Output the [X, Y] coordinate of the center of the cell containing the given text.  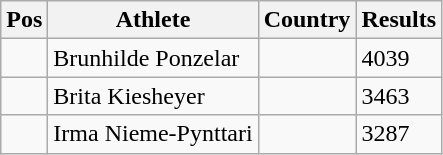
3463 [399, 96]
Results [399, 20]
Pos [24, 20]
Country [307, 20]
Athlete [153, 20]
Irma Nieme-Pynttari [153, 134]
3287 [399, 134]
4039 [399, 58]
Brita Kiesheyer [153, 96]
Brunhilde Ponzelar [153, 58]
